Search for the cell housing the specified text and yield its (X, Y) center coordinate. 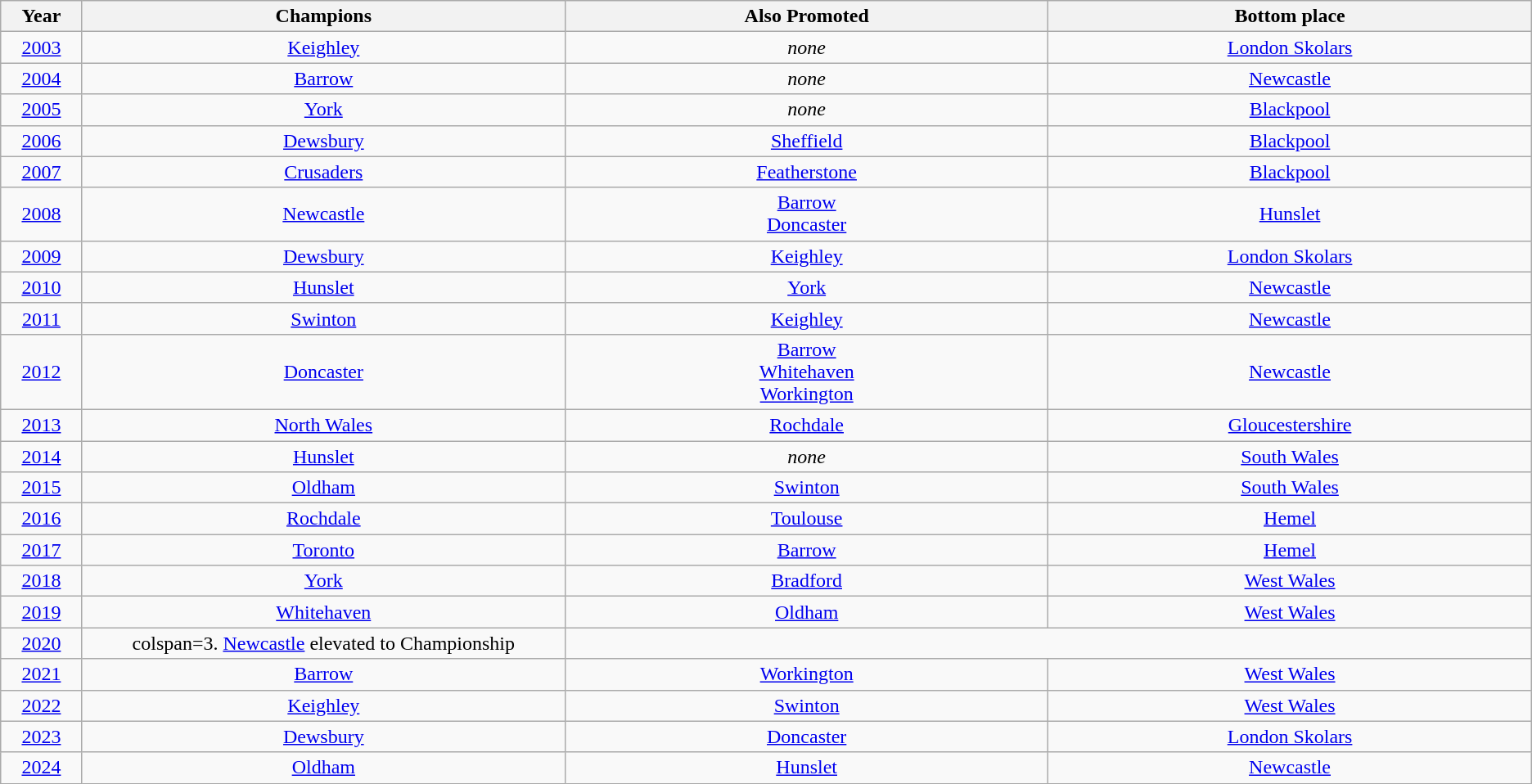
2003 (41, 47)
2015 (41, 488)
Bradford (806, 581)
2017 (41, 550)
Gloucestershire (1290, 425)
Crusaders (323, 172)
Featherstone (806, 172)
2024 (41, 768)
2009 (41, 256)
2018 (41, 581)
Barrow Doncaster (806, 214)
2005 (41, 110)
Barrow Whitehaven Workington (806, 372)
colspan=3. Newcastle elevated to Championship (323, 643)
2012 (41, 372)
Toronto (323, 550)
2011 (41, 318)
2006 (41, 141)
Bottom place (1290, 16)
2023 (41, 737)
Champions (323, 16)
North Wales (323, 425)
2007 (41, 172)
2019 (41, 612)
Toulouse (806, 519)
2004 (41, 79)
2016 (41, 519)
Whitehaven (323, 612)
2021 (41, 674)
Workington (806, 674)
2020 (41, 643)
Sheffield (806, 141)
2010 (41, 287)
2022 (41, 705)
Year (41, 16)
2008 (41, 214)
2014 (41, 456)
2013 (41, 425)
Also Promoted (806, 16)
